Return the [X, Y] coordinate for the center point of the cell that contains the specified text.  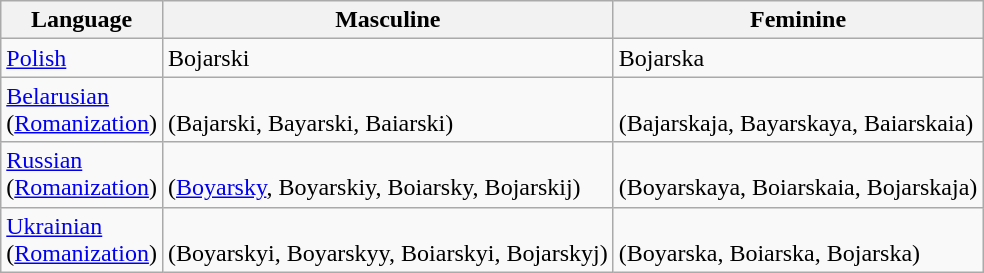
(Boyarskyi, Boyarskyy, Boiarskyi, Bojarskyj) [388, 240]
Bojarski [388, 58]
Language [82, 20]
(Boyarsky, Boyarskiy, Boiarsky, Bojarskij) [388, 174]
(Boyarskaya, Boiarskaia, Bojarskaja) [798, 174]
(Bajarski, Bayarski, Baiarski) [388, 110]
Masculine [388, 20]
(Bajarskaja, Bayarskaya, Baiarskaia) [798, 110]
Russian (Romanization) [82, 174]
Belarusian (Romanization) [82, 110]
Polish [82, 58]
Bojarska [798, 58]
Feminine [798, 20]
Ukrainian (Romanization) [82, 240]
(Boyarska, Boiarska, Bojarska) [798, 240]
